Extract the (x, y) coordinate from the center of the cell holding the provided text.  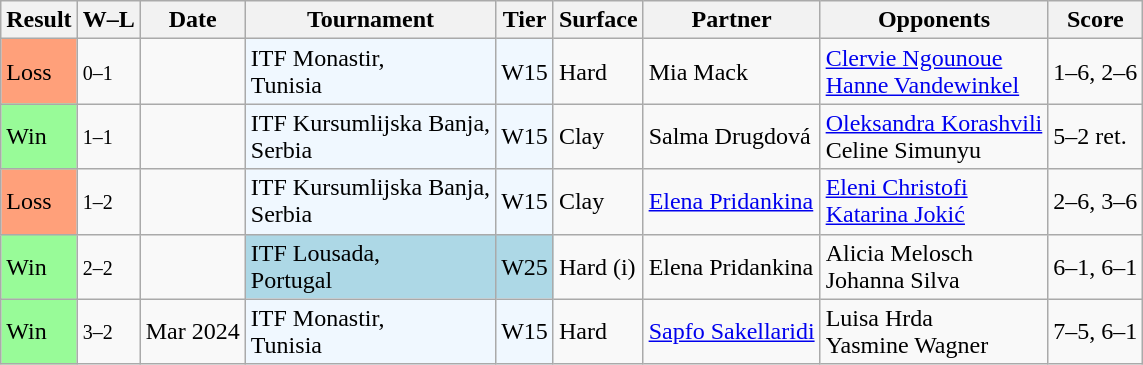
Eleni Christofi Katarina Jokić (934, 202)
Result (39, 20)
7–5, 6–1 (1096, 332)
Opponents (934, 20)
Hard (i) (598, 266)
Oleksandra Korashvili Celine Simunyu (934, 136)
1–1 (108, 136)
Tournament (370, 20)
1–6, 2–6 (1096, 72)
2–2 (108, 266)
Partner (732, 20)
Mar 2024 (192, 332)
W25 (525, 266)
6–1, 6–1 (1096, 266)
2–6, 3–6 (1096, 202)
Alicia Melosch Johanna Silva (934, 266)
5–2 ret. (1096, 136)
ITF Lousada, Portugal (370, 266)
1–2 (108, 202)
Luisa Hrda Yasmine Wagner (934, 332)
W–L (108, 20)
Date (192, 20)
Surface (598, 20)
3–2 (108, 332)
Score (1096, 20)
Clervie Ngounoue Hanne Vandewinkel (934, 72)
0–1 (108, 72)
Tier (525, 20)
Sapfo Sakellaridi (732, 332)
Salma Drugdová (732, 136)
Mia Mack (732, 72)
